Identify which cell holds the provided text, then report its [X, Y] central coordinate. 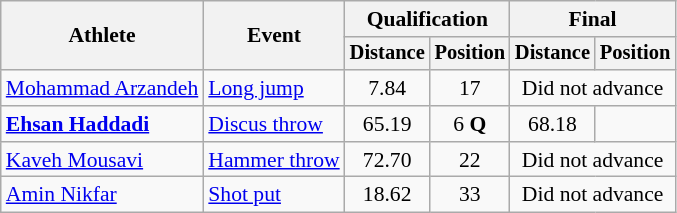
7.84 [388, 88]
6 Q [470, 124]
72.70 [388, 160]
Discus throw [274, 124]
Long jump [274, 88]
Final [592, 19]
17 [470, 88]
33 [470, 195]
68.18 [552, 124]
Athlete [102, 36]
Event [274, 36]
Hammer throw [274, 160]
Amin Nikfar [102, 195]
22 [470, 160]
Qualification [428, 19]
Ehsan Haddadi [102, 124]
Kaveh Mousavi [102, 160]
18.62 [388, 195]
65.19 [388, 124]
Mohammad Arzandeh [102, 88]
Shot put [274, 195]
